Pinpoint the cell where the given text exists, returning its [x, y] midpoint coordinate. 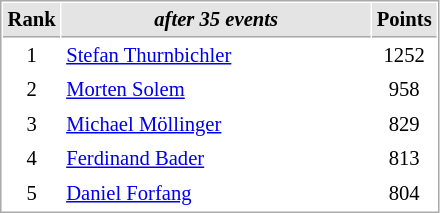
4 [32, 158]
Morten Solem [216, 90]
2 [32, 90]
Stefan Thurnbichler [216, 56]
Ferdinand Bader [216, 158]
813 [404, 158]
Points [404, 20]
1 [32, 56]
Rank [32, 20]
Michael Möllinger [216, 124]
after 35 events [216, 20]
1252 [404, 56]
5 [32, 194]
958 [404, 90]
3 [32, 124]
829 [404, 124]
804 [404, 194]
Daniel Forfang [216, 194]
